Pinpoint the cell where the given text exists, returning its [x, y] midpoint coordinate. 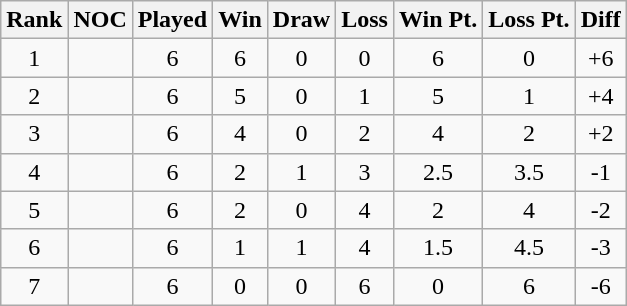
Draw [301, 20]
-2 [600, 210]
Win Pt. [438, 20]
Played [172, 20]
+6 [600, 58]
Diff [600, 20]
1.5 [438, 248]
-3 [600, 248]
4.5 [529, 248]
NOC [100, 20]
2.5 [438, 172]
Loss [365, 20]
7 [34, 286]
-6 [600, 286]
Rank [34, 20]
Win [240, 20]
+4 [600, 96]
Loss Pt. [529, 20]
-1 [600, 172]
3.5 [529, 172]
+2 [600, 134]
